Pinpoint the cell where the given text exists, returning its [X, Y] midpoint coordinate. 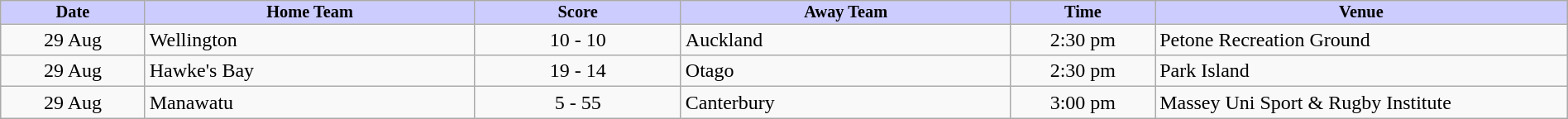
10 - 10 [577, 40]
5 - 55 [577, 102]
Score [577, 12]
Away Team [845, 12]
3:00 pm [1083, 102]
Home Team [309, 12]
Massey Uni Sport & Rugby Institute [1361, 102]
Wellington [309, 40]
Time [1083, 12]
Park Island [1361, 71]
Hawke's Bay [309, 71]
Venue [1361, 12]
Canterbury [845, 102]
Manawatu [309, 102]
Otago [845, 71]
Date [73, 12]
Petone Recreation Ground [1361, 40]
19 - 14 [577, 71]
Auckland [845, 40]
